Locate the cell with the specified text and output its (X, Y) center coordinate. 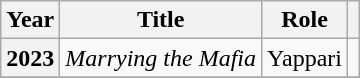
Year (30, 20)
Yappari (305, 58)
2023 (30, 58)
Title (161, 20)
Marrying the Mafia (161, 58)
Role (305, 20)
